Capture the cell that displays the provided text and extract its (X, Y) central coordinate. 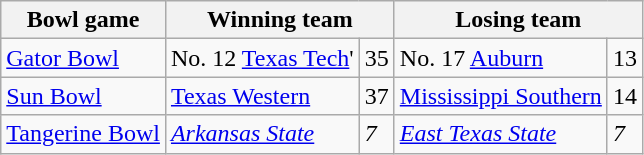
Winning team (280, 20)
Losing team (518, 20)
35 (376, 58)
No. 12 Texas Tech' (262, 58)
No. 17 Auburn (500, 58)
Texas Western (262, 96)
Mississippi Southern (500, 96)
14 (624, 96)
Sun Bowl (84, 96)
East Texas State (500, 134)
Bowl game (84, 20)
Gator Bowl (84, 58)
37 (376, 96)
Arkansas State (262, 134)
13 (624, 58)
Tangerine Bowl (84, 134)
